Extract the [x, y] coordinate from the center of the cell holding the provided text.  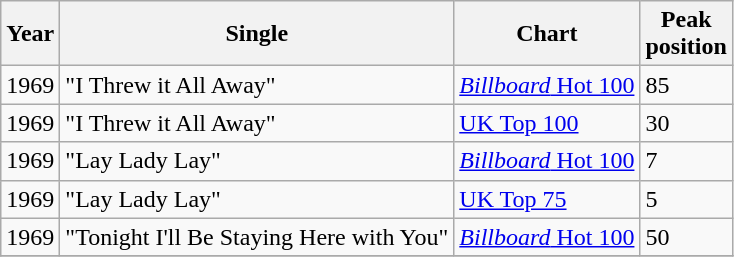
UK Top 75 [547, 199]
Chart [547, 34]
Peakposition [686, 34]
"Tonight I'll Be Staying Here with You" [257, 237]
7 [686, 161]
Single [257, 34]
5 [686, 199]
50 [686, 237]
Year [30, 34]
UK Top 100 [547, 123]
85 [686, 85]
30 [686, 123]
